Extract the (x, y) coordinate from the center of the cell holding the provided text.  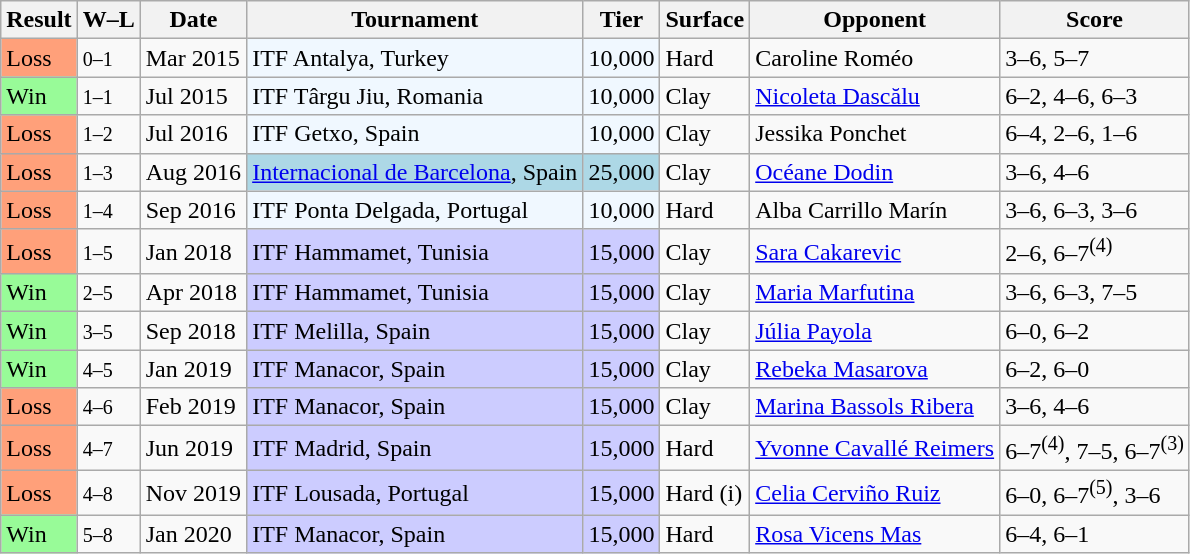
3–6, 5–7 (1095, 58)
Jul 2016 (193, 134)
6–2, 4–6, 6–3 (1095, 96)
Sep 2016 (193, 210)
ITF Ponta Delgada, Portugal (415, 210)
1–4 (108, 210)
6–4, 2–6, 1–6 (1095, 134)
5–8 (108, 534)
Maria Marfutina (875, 293)
Result (39, 20)
ITF Antalya, Turkey (415, 58)
ITF Madrid, Spain (415, 448)
2–6, 6–7(4) (1095, 252)
Apr 2018 (193, 293)
Caroline Roméo (875, 58)
Yvonne Cavallé Reimers (875, 448)
Jan 2020 (193, 534)
Surface (705, 20)
Aug 2016 (193, 172)
W–L (108, 20)
6–0, 6–7(5), 3–6 (1095, 492)
Tournament (415, 20)
3–5 (108, 331)
Sep 2018 (193, 331)
6–2, 6–0 (1095, 369)
Hard (i) (705, 492)
ITF Lousada, Portugal (415, 492)
4–8 (108, 492)
Alba Carrillo Marín (875, 210)
ITF Melilla, Spain (415, 331)
ITF Târgu Jiu, Romania (415, 96)
4–6 (108, 407)
1–5 (108, 252)
Jan 2019 (193, 369)
Date (193, 20)
Score (1095, 20)
Jul 2015 (193, 96)
Rebeka Masarova (875, 369)
25,000 (622, 172)
4–7 (108, 448)
Nov 2019 (193, 492)
1–1 (108, 96)
6–0, 6–2 (1095, 331)
Júlia Payola (875, 331)
Sara Cakarevic (875, 252)
Jun 2019 (193, 448)
1–2 (108, 134)
3–6, 6–3, 3–6 (1095, 210)
Jan 2018 (193, 252)
Océane Dodin (875, 172)
Opponent (875, 20)
3–6, 6–3, 7–5 (1095, 293)
Marina Bassols Ribera (875, 407)
Celia Cerviño Ruiz (875, 492)
Feb 2019 (193, 407)
6–7(4), 7–5, 6–7(3) (1095, 448)
1–3 (108, 172)
Nicoleta Dascălu (875, 96)
Rosa Vicens Mas (875, 534)
0–1 (108, 58)
6–4, 6–1 (1095, 534)
4–5 (108, 369)
Internacional de Barcelona, Spain (415, 172)
Mar 2015 (193, 58)
ITF Getxo, Spain (415, 134)
Tier (622, 20)
2–5 (108, 293)
Jessika Ponchet (875, 134)
